Search for the cell housing the specified text and yield its (x, y) center coordinate. 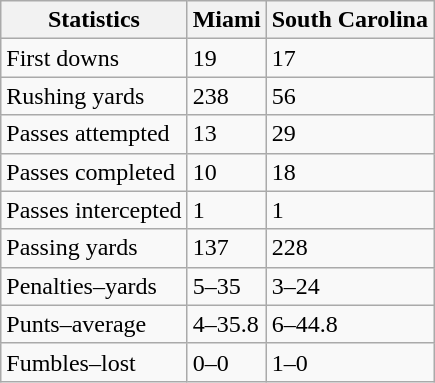
6–44.8 (350, 324)
19 (226, 58)
29 (350, 134)
Statistics (94, 20)
18 (350, 172)
17 (350, 58)
Fumbles–lost (94, 362)
Rushing yards (94, 96)
Passes intercepted (94, 210)
56 (350, 96)
Punts–average (94, 324)
3–24 (350, 286)
Passing yards (94, 248)
Passes completed (94, 172)
0–0 (226, 362)
Passes attempted (94, 134)
10 (226, 172)
1–0 (350, 362)
4–35.8 (226, 324)
Miami (226, 20)
First downs (94, 58)
13 (226, 134)
5–35 (226, 286)
238 (226, 96)
Penalties–yards (94, 286)
137 (226, 248)
228 (350, 248)
South Carolina (350, 20)
